For the text-containing cell, return its midpoint in [X, Y] coordinate format. 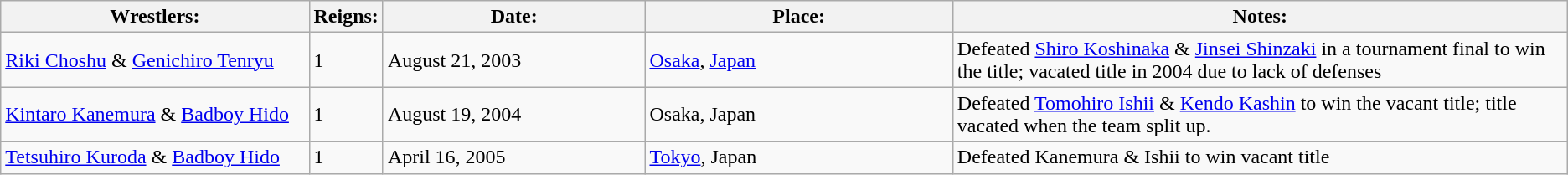
Defeated Kanemura & Ishii to win vacant title [1260, 157]
Notes: [1260, 17]
April 16, 2005 [514, 157]
Wrestlers: [155, 17]
Reigns: [346, 17]
Riki Choshu & Genichiro Tenryu [155, 60]
Kintaro Kanemura & Badboy Hido [155, 114]
Tetsuhiro Kuroda & Badboy Hido [155, 157]
Place: [799, 17]
Tokyo, Japan [799, 157]
Defeated Tomohiro Ishii & Kendo Kashin to win the vacant title; title vacated when the team split up. [1260, 114]
August 21, 2003 [514, 60]
Defeated Shiro Koshinaka & Jinsei Shinzaki in a tournament final to win the title; vacated title in 2004 due to lack of defenses [1260, 60]
Date: [514, 17]
August 19, 2004 [514, 114]
